Capture the cell that displays the provided text and extract its [x, y] central coordinate. 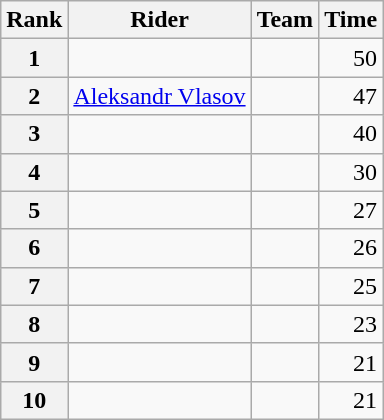
2 [34, 96]
23 [351, 324]
6 [34, 248]
30 [351, 172]
9 [34, 362]
Rank [34, 20]
4 [34, 172]
7 [34, 286]
3 [34, 134]
25 [351, 286]
50 [351, 58]
Team [285, 20]
26 [351, 248]
10 [34, 400]
40 [351, 134]
5 [34, 210]
Rider [160, 20]
47 [351, 96]
Time [351, 20]
27 [351, 210]
8 [34, 324]
1 [34, 58]
Aleksandr Vlasov [160, 96]
